Provide the [X, Y] coordinate of the cell's center where the given text is located.  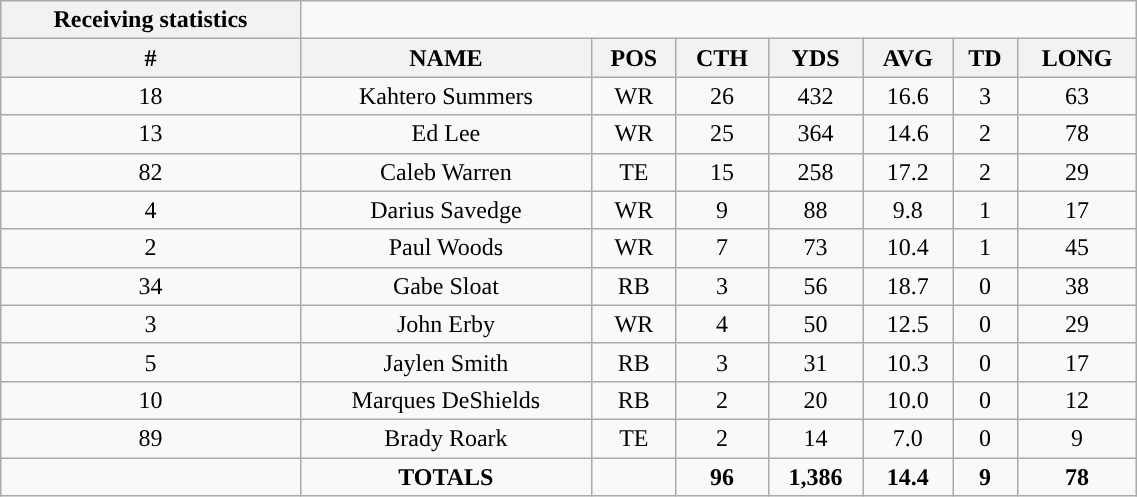
14.6 [908, 134]
14 [816, 438]
18.7 [908, 286]
Jaylen Smith [446, 362]
Paul Woods [446, 248]
34 [150, 286]
50 [816, 324]
88 [816, 210]
20 [816, 400]
10.4 [908, 248]
YDS [816, 58]
Ed Lee [446, 134]
TD [986, 58]
TOTALS [446, 477]
16.6 [908, 96]
364 [816, 134]
Caleb Warren [446, 172]
John Erby [446, 324]
10.3 [908, 362]
AVG [908, 58]
56 [816, 286]
45 [1076, 248]
13 [150, 134]
12.5 [908, 324]
CTH [722, 58]
25 [722, 134]
38 [1076, 286]
26 [722, 96]
82 [150, 172]
10.0 [908, 400]
18 [150, 96]
Brady Roark [446, 438]
10 [150, 400]
15 [722, 172]
7.0 [908, 438]
Gabe Sloat [446, 286]
73 [816, 248]
432 [816, 96]
31 [816, 362]
7 [722, 248]
17.2 [908, 172]
LONG [1076, 58]
Receiving statistics [150, 20]
96 [722, 477]
POS [634, 58]
258 [816, 172]
14.4 [908, 477]
12 [1076, 400]
5 [150, 362]
Darius Savedge [446, 210]
89 [150, 438]
1,386 [816, 477]
9.8 [908, 210]
63 [1076, 96]
# [150, 58]
NAME [446, 58]
Marques DeShields [446, 400]
Kahtero Summers [446, 96]
